Find where the given text appears and provide that cell's center as [x, y] coordinate. 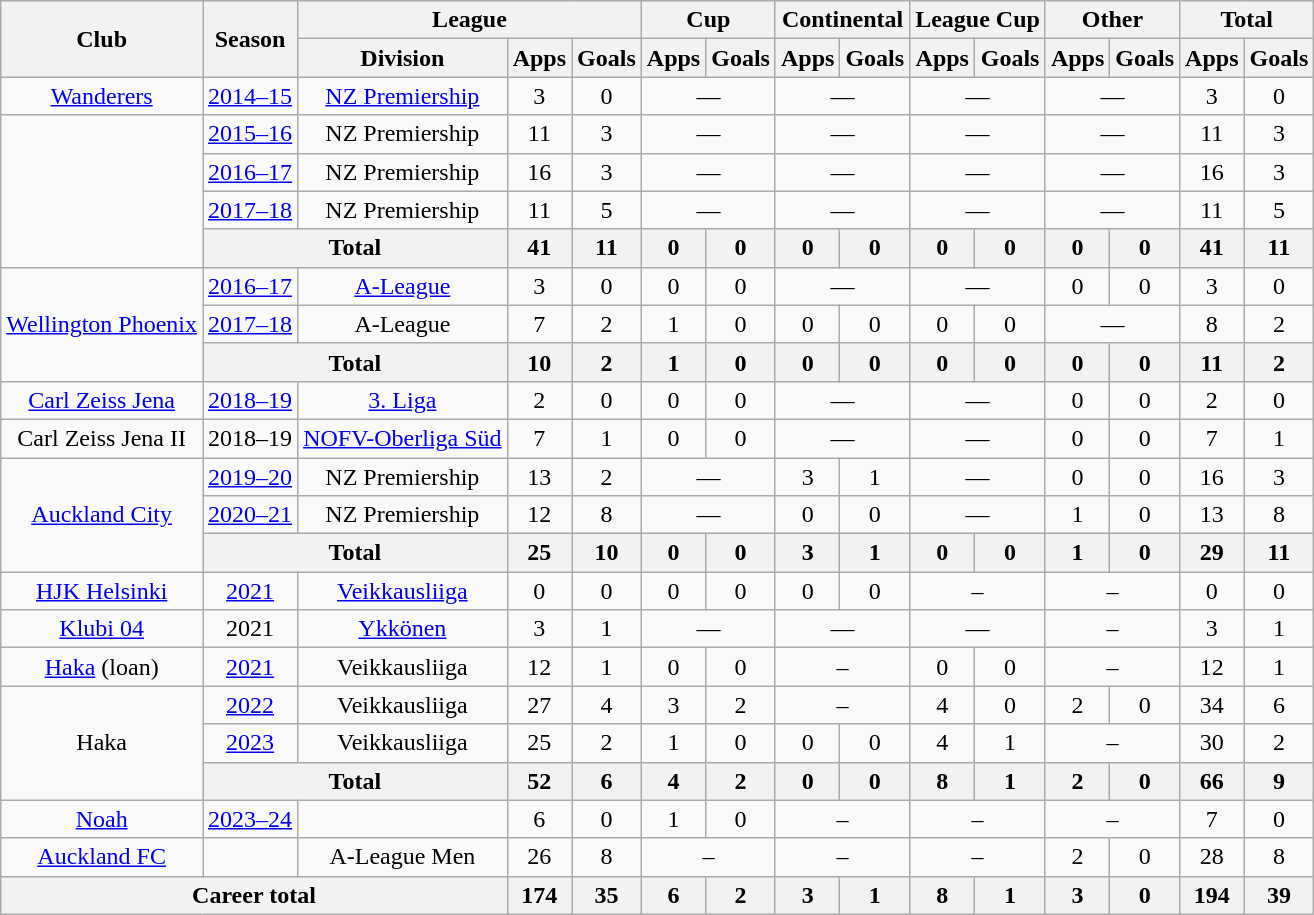
29 [1212, 553]
Haka [102, 743]
Haka (loan) [102, 667]
Cup [708, 20]
Ykkönen [403, 629]
2022 [250, 705]
2015–16 [250, 134]
9 [1279, 781]
194 [1212, 895]
Klubi 04 [102, 629]
3. Liga [403, 400]
Noah [102, 819]
2020–21 [250, 515]
A-League Men [403, 857]
34 [1212, 705]
League [470, 20]
Wellington Phoenix [102, 324]
HJK Helsinki [102, 591]
35 [607, 895]
Carl Zeiss Jena II [102, 438]
Club [102, 39]
26 [539, 857]
Auckland City [102, 515]
Wanderers [102, 96]
39 [1279, 895]
League Cup [978, 20]
174 [539, 895]
Season [250, 39]
Auckland FC [102, 857]
27 [539, 705]
Continental [842, 20]
28 [1212, 857]
2019–20 [250, 477]
NOFV-Oberliga Süd [403, 438]
2023–24 [250, 819]
Carl Zeiss Jena [102, 400]
52 [539, 781]
2014–15 [250, 96]
Other [1112, 20]
66 [1212, 781]
Division [403, 58]
Career total [254, 895]
2023 [250, 743]
30 [1212, 743]
